Pinpoint the cell where the given text exists, returning its [x, y] midpoint coordinate. 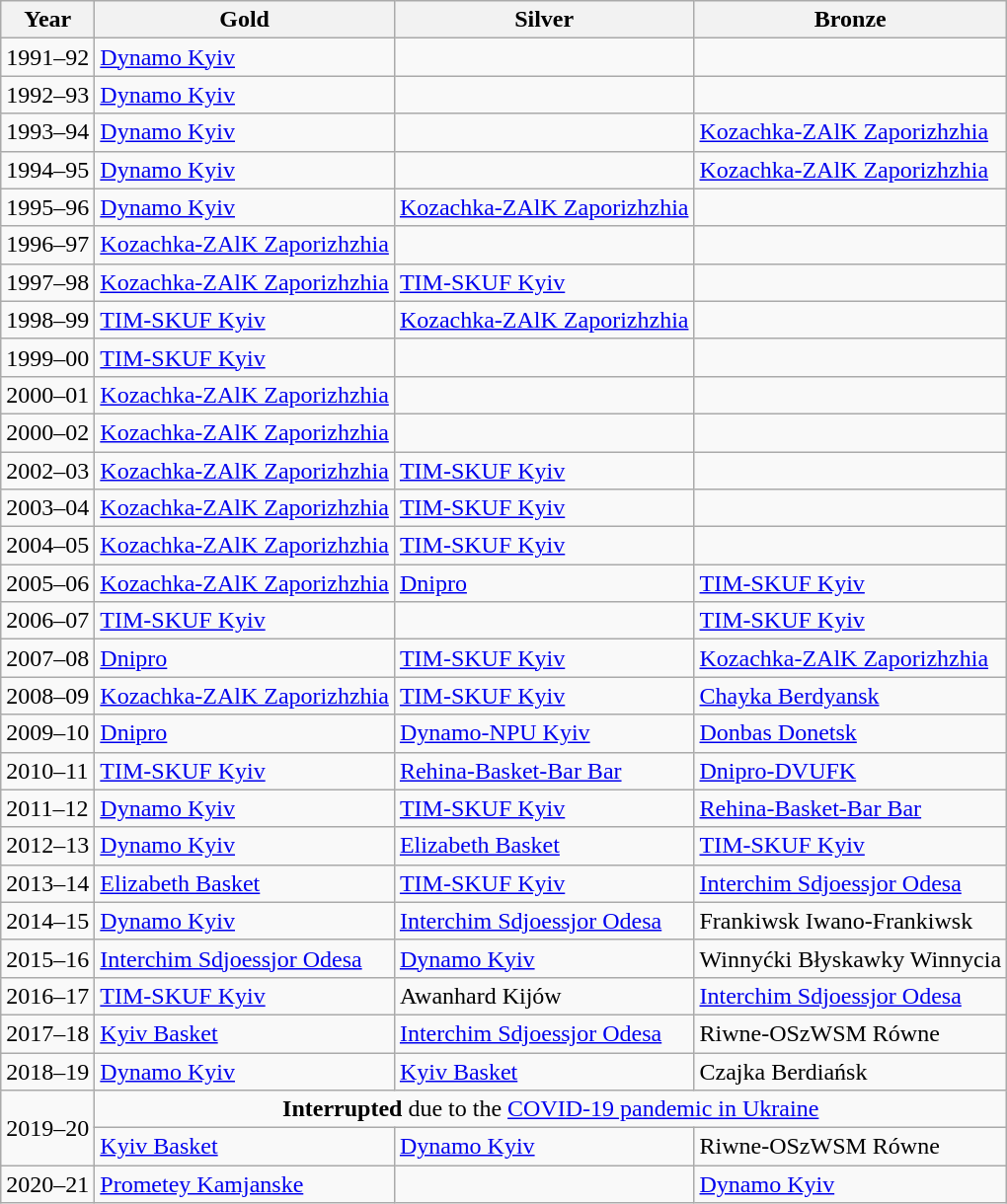
Silver [544, 20]
2015–16 [47, 958]
Frankiwsk Iwano-Frankiwsk [851, 921]
2018–19 [47, 1071]
2011–12 [47, 808]
2006–07 [47, 621]
2009–10 [47, 733]
Awanhard Kijów [544, 996]
Interrupted due to the COVID-19 pandemic in Ukraine [551, 1109]
1994–95 [47, 170]
Bronze [851, 20]
Donbas Donetsk [851, 733]
Prometey Kamjanske [245, 1184]
2014–15 [47, 921]
2012–13 [47, 846]
Gold [245, 20]
1993–94 [47, 132]
2016–17 [47, 996]
2003–04 [47, 508]
Winnyćki Błyskawky Winnycia [851, 958]
2020–21 [47, 1184]
2000–02 [47, 432]
2005–06 [47, 583]
2019–20 [47, 1128]
2010–11 [47, 771]
1997–98 [47, 282]
2002–03 [47, 471]
Dynamo-NPU Kyiv [544, 733]
Dnipro-DVUFK [851, 771]
2017–18 [47, 1033]
1991–92 [47, 57]
1999–00 [47, 357]
Year [47, 20]
2007–08 [47, 658]
Chayka Berdyansk [851, 696]
1998–99 [47, 320]
1992–93 [47, 95]
1995–96 [47, 207]
2013–14 [47, 883]
2004–05 [47, 546]
1996–97 [47, 245]
2000–01 [47, 395]
2008–09 [47, 696]
Czajka Berdiańsk [851, 1071]
